Return the (x, y) coordinate for the center point of the cell that contains the specified text.  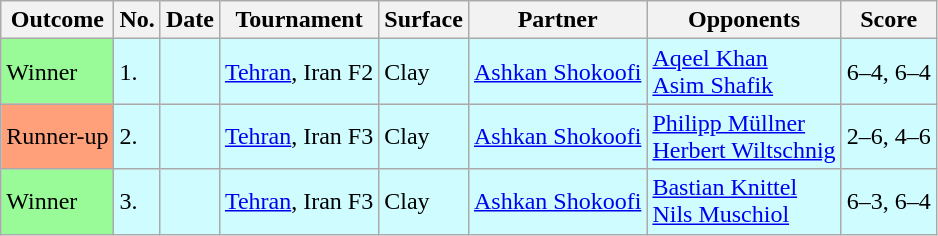
Aqeel Khan Asim Shafik (744, 72)
Opponents (744, 20)
No. (137, 20)
2. (137, 136)
Runner-up (58, 136)
6–4, 6–4 (888, 72)
Outcome (58, 20)
Surface (424, 20)
6–3, 6–4 (888, 202)
Score (888, 20)
Philipp Müllner Herbert Wiltschnig (744, 136)
2–6, 4–6 (888, 136)
Bastian Knittel Nils Muschiol (744, 202)
Partner (557, 20)
Date (190, 20)
Tehran, Iran F2 (298, 72)
Tournament (298, 20)
1. (137, 72)
3. (137, 202)
